Output the (x, y) coordinate of the center of the cell containing the given text.  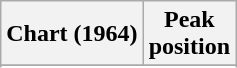
Chart (1964) (72, 34)
Peakposition (189, 34)
